Determine the [x, y] coordinate at the center of the cell enclosing the given text.  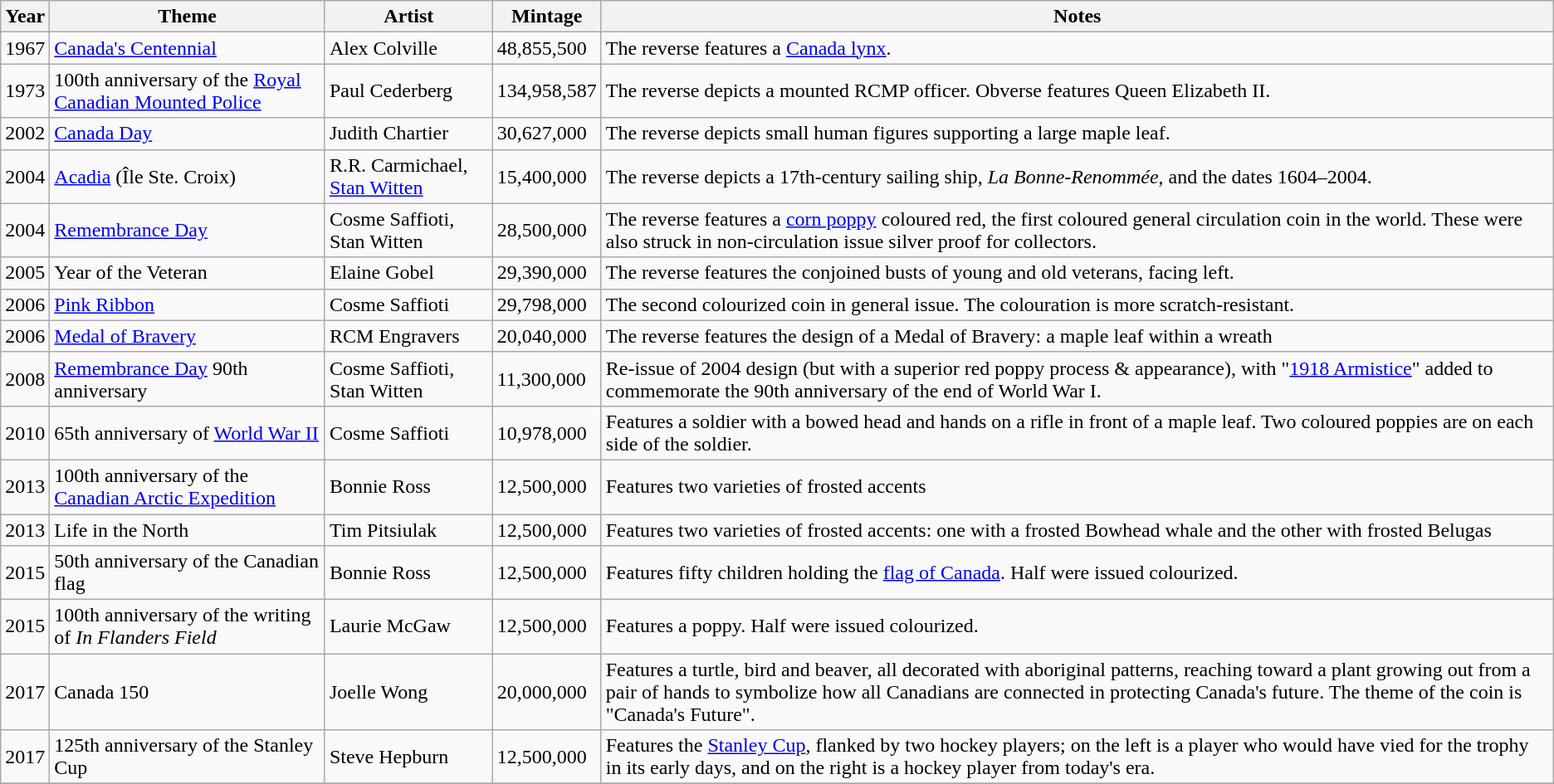
Alex Colville [408, 48]
100th anniversary of the Royal Canadian Mounted Police [188, 91]
100th anniversary of the writing of In Flanders Field [188, 627]
Acadia (Île Ste. Croix) [188, 176]
Canada Day [188, 134]
2005 [25, 273]
Medal of Bravery [188, 336]
Canada 150 [188, 692]
Remembrance Day [188, 231]
The second colourized coin in general issue. The colouration is more scratch-resistant. [1078, 304]
The reverse features a Canada lynx. [1078, 48]
The reverse features the design of a Medal of Bravery: a maple leaf within a wreath [1078, 336]
125th anniversary of the Stanley Cup [188, 757]
Features fifty children holding the flag of Canada. Half were issued colourized. [1078, 572]
2010 [25, 433]
Artist [408, 17]
15,400,000 [546, 176]
Pink Ribbon [188, 304]
Features two varieties of frosted accents [1078, 486]
Remembrance Day 90th anniversary [188, 378]
Theme [188, 17]
Steve Hepburn [408, 757]
Life in the North [188, 530]
RCM Engravers [408, 336]
Features two varieties of frosted accents: one with a frosted Bowhead whale and the other with frosted Belugas [1078, 530]
Features a soldier with a bowed head and hands on a rifle in front of a maple leaf. Two coloured poppies are on each side of the soldier. [1078, 433]
Mintage [546, 17]
50th anniversary of the Canadian flag [188, 572]
Joelle Wong [408, 692]
1973 [25, 91]
1967 [25, 48]
Laurie McGaw [408, 627]
Features a poppy. Half were issued colourized. [1078, 627]
10,978,000 [546, 433]
29,798,000 [546, 304]
Elaine Gobel [408, 273]
65th anniversary of World War II [188, 433]
20,000,000 [546, 692]
2008 [25, 378]
30,627,000 [546, 134]
48,855,500 [546, 48]
Canada's Centennial [188, 48]
29,390,000 [546, 273]
Year of the Veteran [188, 273]
The reverse depicts a mounted RCMP officer. Obverse features Queen Elizabeth II. [1078, 91]
R.R. Carmichael, Stan Witten [408, 176]
Judith Chartier [408, 134]
Paul Cederberg [408, 91]
The reverse features the conjoined busts of young and old veterans, facing left. [1078, 273]
The reverse depicts small human figures supporting a large maple leaf. [1078, 134]
28,500,000 [546, 231]
Notes [1078, 17]
100th anniversary of the Canadian Arctic Expedition [188, 486]
20,040,000 [546, 336]
11,300,000 [546, 378]
Tim Pitsiulak [408, 530]
134,958,587 [546, 91]
2002 [25, 134]
The reverse depicts a 17th-century sailing ship, La Bonne-Renommée, and the dates 1604–2004. [1078, 176]
Year [25, 17]
